Capture the cell that displays the provided text and extract its (x, y) central coordinate. 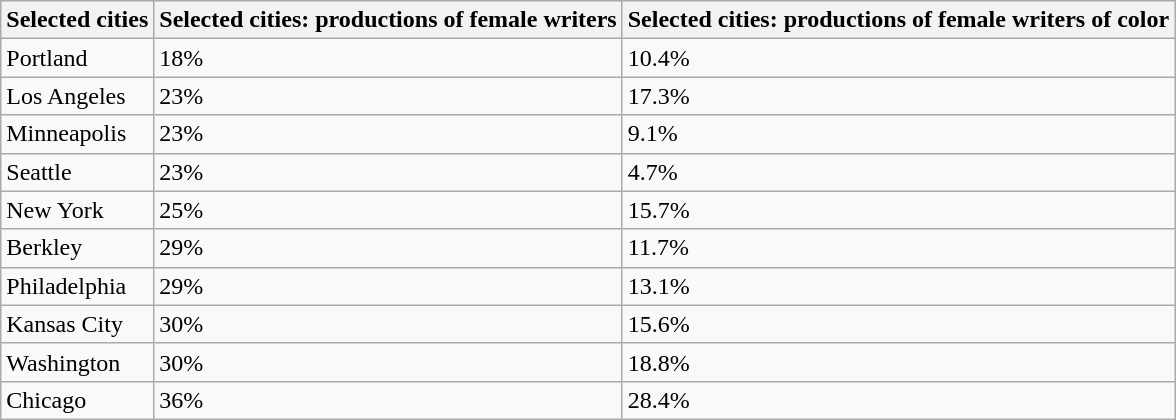
Berkley (78, 248)
10.4% (898, 58)
18.8% (898, 362)
Los Angeles (78, 96)
Selected cities: productions of female writers (388, 20)
4.7% (898, 172)
Philadelphia (78, 286)
Kansas City (78, 324)
15.7% (898, 210)
9.1% (898, 134)
11.7% (898, 248)
15.6% (898, 324)
18% (388, 58)
Seattle (78, 172)
Minneapolis (78, 134)
13.1% (898, 286)
25% (388, 210)
Washington (78, 362)
Chicago (78, 400)
Portland (78, 58)
Selected cities: productions of female writers of color (898, 20)
New York (78, 210)
Selected cities (78, 20)
36% (388, 400)
28.4% (898, 400)
17.3% (898, 96)
